Determine the (X, Y) coordinate at the center of the cell enclosing the given text.  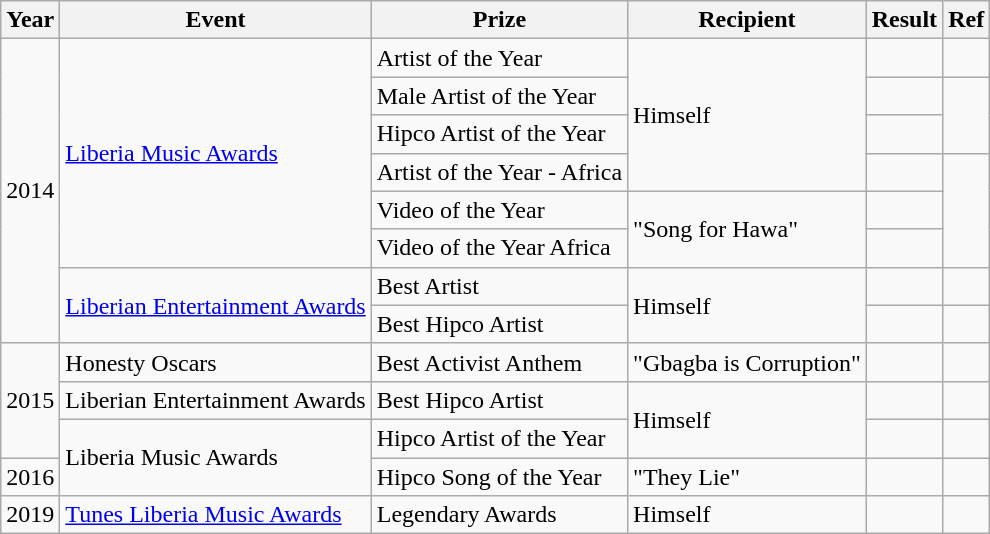
2015 (30, 400)
Artist of the Year - Africa (499, 172)
Best Activist Anthem (499, 362)
2016 (30, 477)
Honesty Oscars (216, 362)
Year (30, 20)
Best Artist (499, 286)
Video of the Year Africa (499, 248)
"They Lie" (748, 477)
"Gbagba is Corruption" (748, 362)
Artist of the Year (499, 58)
Tunes Liberia Music Awards (216, 515)
2014 (30, 191)
Event (216, 20)
Hipco Song of the Year (499, 477)
Male Artist of the Year (499, 96)
Video of the Year (499, 210)
Result (904, 20)
Prize (499, 20)
2019 (30, 515)
Recipient (748, 20)
Legendary Awards (499, 515)
Ref (966, 20)
"Song for Hawa" (748, 229)
